Pinpoint the cell where the given text exists, returning its (x, y) midpoint coordinate. 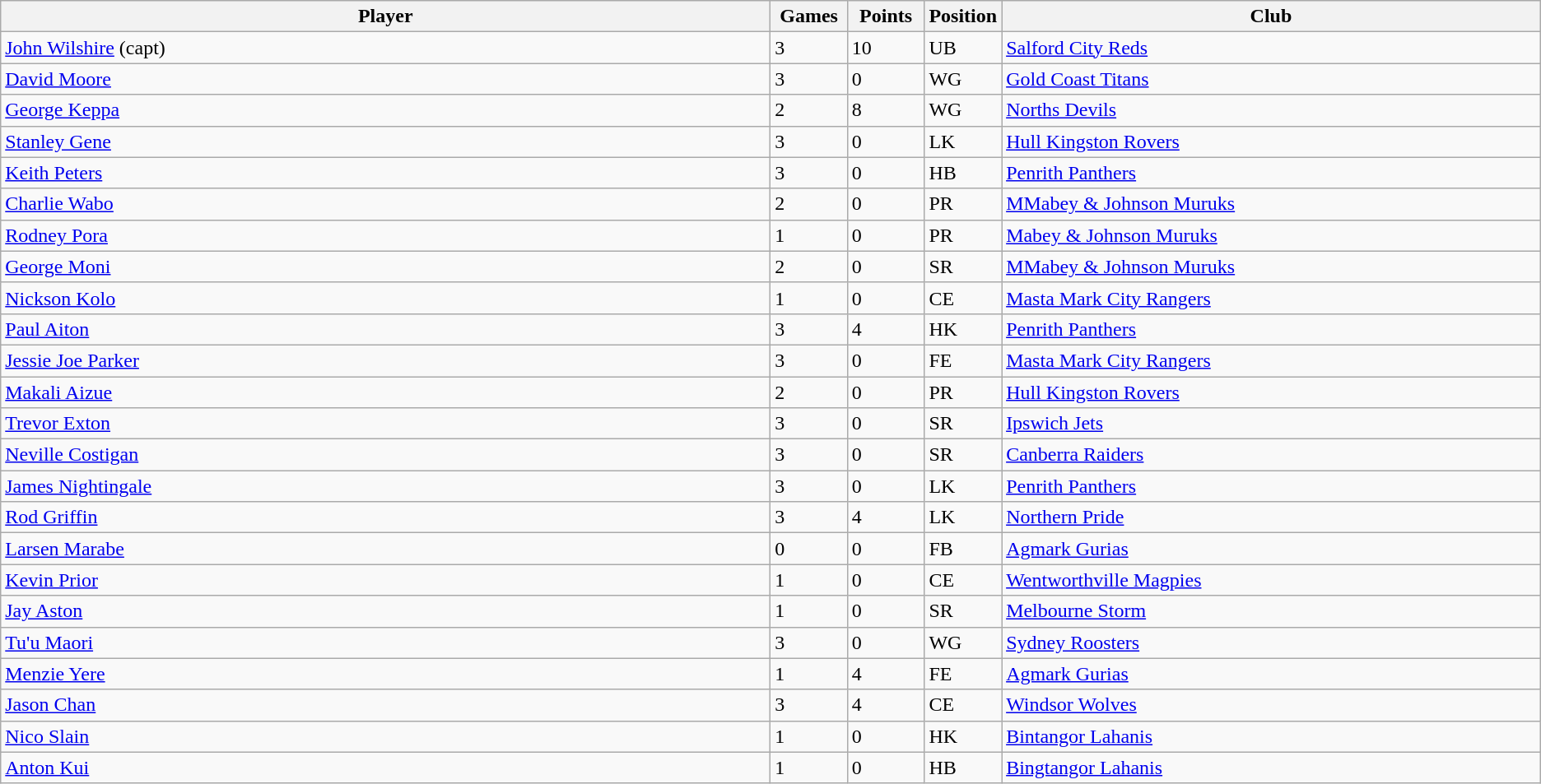
Melbourne Storm (1271, 611)
Tu'u Maori (385, 643)
George Moni (385, 267)
Larsen Marabe (385, 549)
Norths Devils (1271, 110)
FB (963, 549)
Bingtangor Lahanis (1271, 768)
David Moore (385, 79)
Kevin Prior (385, 580)
UB (963, 48)
Neville Costigan (385, 455)
Canberra Raiders (1271, 455)
Jason Chan (385, 705)
Wentworthville Magpies (1271, 580)
8 (886, 110)
Position (963, 16)
Rodney Pora (385, 235)
James Nightingale (385, 486)
Jessie Joe Parker (385, 360)
Jay Aston (385, 611)
Games (809, 16)
George Keppa (385, 110)
Rod Griffin (385, 517)
10 (886, 48)
Stanley Gene (385, 141)
Gold Coast Titans (1271, 79)
Charlie Wabo (385, 204)
Anton Kui (385, 768)
Northern Pride (1271, 517)
Keith Peters (385, 173)
Trevor Exton (385, 424)
Ipswich Jets (1271, 424)
Windsor Wolves (1271, 705)
John Wilshire (capt) (385, 48)
Club (1271, 16)
Mabey & Johnson Muruks (1271, 235)
Makali Aizue (385, 392)
Salford City Reds (1271, 48)
Nickson Kolo (385, 298)
Nico Slain (385, 736)
Bintangor Lahanis (1271, 736)
Sydney Roosters (1271, 643)
Paul Aiton (385, 329)
Menzie Yere (385, 674)
Points (886, 16)
Player (385, 16)
